Provide the (x, y) coordinate of the cell's center where the given text is located.  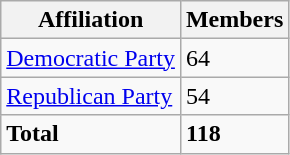
Democratic Party (91, 58)
Affiliation (91, 20)
118 (234, 134)
Total (91, 134)
64 (234, 58)
54 (234, 96)
Members (234, 20)
Republican Party (91, 96)
